From the cell containing the given text, extract its center point as (X, Y) coordinate. 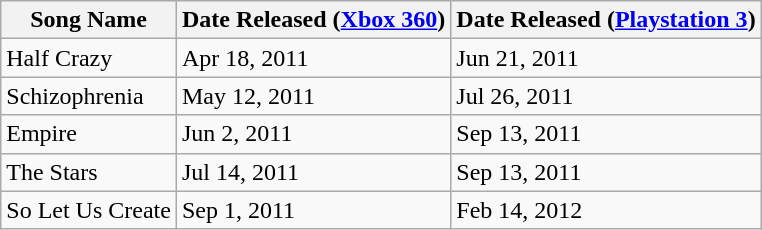
The Stars (89, 172)
Jun 2, 2011 (313, 134)
Feb 14, 2012 (606, 210)
Jul 26, 2011 (606, 96)
Jul 14, 2011 (313, 172)
Apr 18, 2011 (313, 58)
Song Name (89, 20)
Schizophrenia (89, 96)
So Let Us Create (89, 210)
Date Released (Playstation 3) (606, 20)
Jun 21, 2011 (606, 58)
Date Released (Xbox 360) (313, 20)
May 12, 2011 (313, 96)
Half Crazy (89, 58)
Empire (89, 134)
Sep 1, 2011 (313, 210)
